Capture the cell that displays the provided text and extract its (x, y) central coordinate. 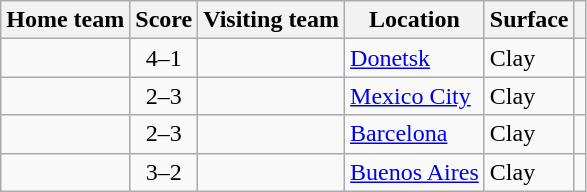
3–2 (164, 172)
Barcelona (415, 134)
Visiting team (272, 20)
Score (164, 20)
4–1 (164, 58)
Location (415, 20)
Buenos Aires (415, 172)
Donetsk (415, 58)
Home team (66, 20)
Surface (529, 20)
Mexico City (415, 96)
